Provide the [X, Y] coordinate of the cell's center where the given text is located.  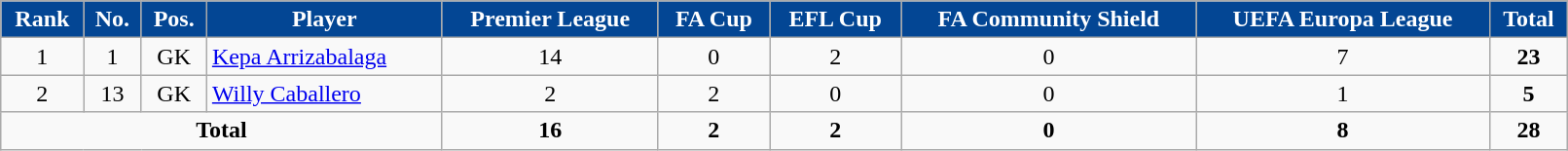
16 [550, 131]
23 [1528, 57]
8 [1343, 131]
EFL Cup [835, 19]
Willy Caballero [324, 94]
FA Cup [713, 19]
Player [324, 19]
7 [1343, 57]
14 [550, 57]
Pos. [173, 19]
28 [1528, 131]
Kepa Arrizabalaga [324, 57]
5 [1528, 94]
FA Community Shield [1049, 19]
No. [113, 19]
UEFA Europa League [1343, 19]
Rank [43, 19]
Premier League [550, 19]
13 [113, 94]
